From the cell containing the given text, extract its center point as (x, y) coordinate. 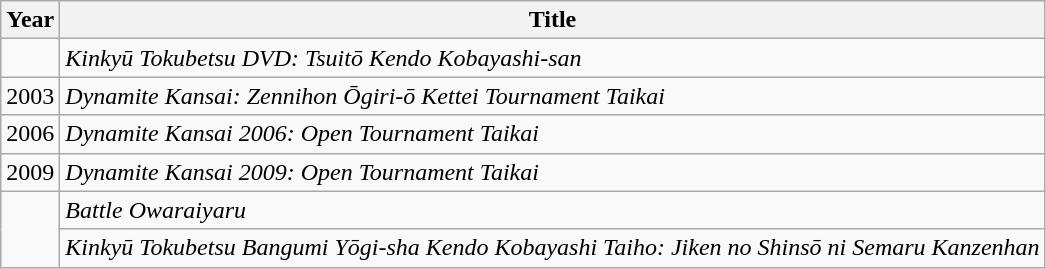
2006 (30, 134)
Dynamite Kansai 2006: Open Tournament Taikai (552, 134)
2009 (30, 172)
Year (30, 20)
Dynamite Kansai 2009: Open Tournament Taikai (552, 172)
Dynamite Kansai: Zennihon Ōgiri-ō Kettei Tournament Taikai (552, 96)
2003 (30, 96)
Battle Owaraiyaru (552, 210)
Kinkyū Tokubetsu Bangumi Yōgi-sha Kendo Kobayashi Taiho: Jiken no Shinsō ni Semaru Kanzenhan (552, 248)
Kinkyū Tokubetsu DVD: Tsuitō Kendo Kobayashi-san (552, 58)
Title (552, 20)
